Determine the (x, y) coordinate at the center of the cell enclosing the given text.  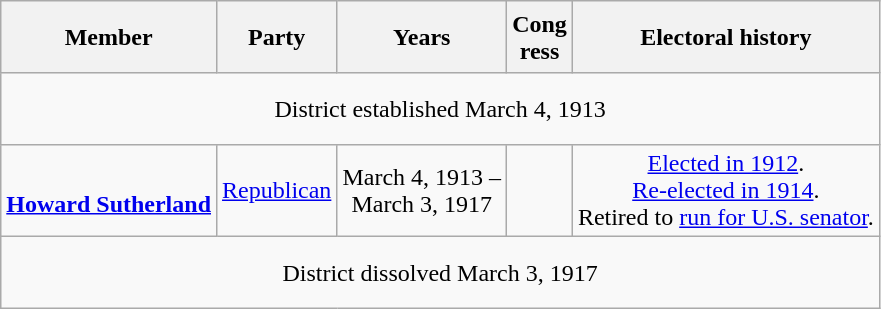
Member (109, 37)
District established March 4, 1913 (440, 109)
Elected in 1912.Re-elected in 1914.Retired to run for U.S. senator. (726, 191)
Years (422, 37)
Howard Sutherland (109, 191)
Electoral history (726, 37)
Congress (540, 37)
District dissolved March 3, 1917 (440, 273)
Party (277, 37)
March 4, 1913 –March 3, 1917 (422, 191)
Republican (277, 191)
